Determine the (X, Y) coordinate at the center of the cell enclosing the given text.  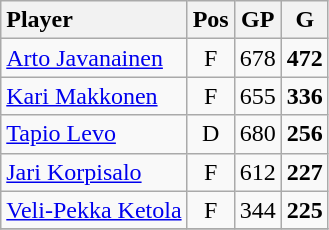
Veli-Pekka Ketola (94, 210)
Tapio Levo (94, 134)
678 (258, 58)
680 (258, 134)
Kari Makkonen (94, 96)
336 (304, 96)
225 (304, 210)
655 (258, 96)
Pos (210, 20)
GP (258, 20)
344 (258, 210)
Player (94, 20)
G (304, 20)
256 (304, 134)
Jari Korpisalo (94, 172)
472 (304, 58)
D (210, 134)
612 (258, 172)
227 (304, 172)
Arto Javanainen (94, 58)
